Determine the [X, Y] coordinate at the center of the cell enclosing the given text.  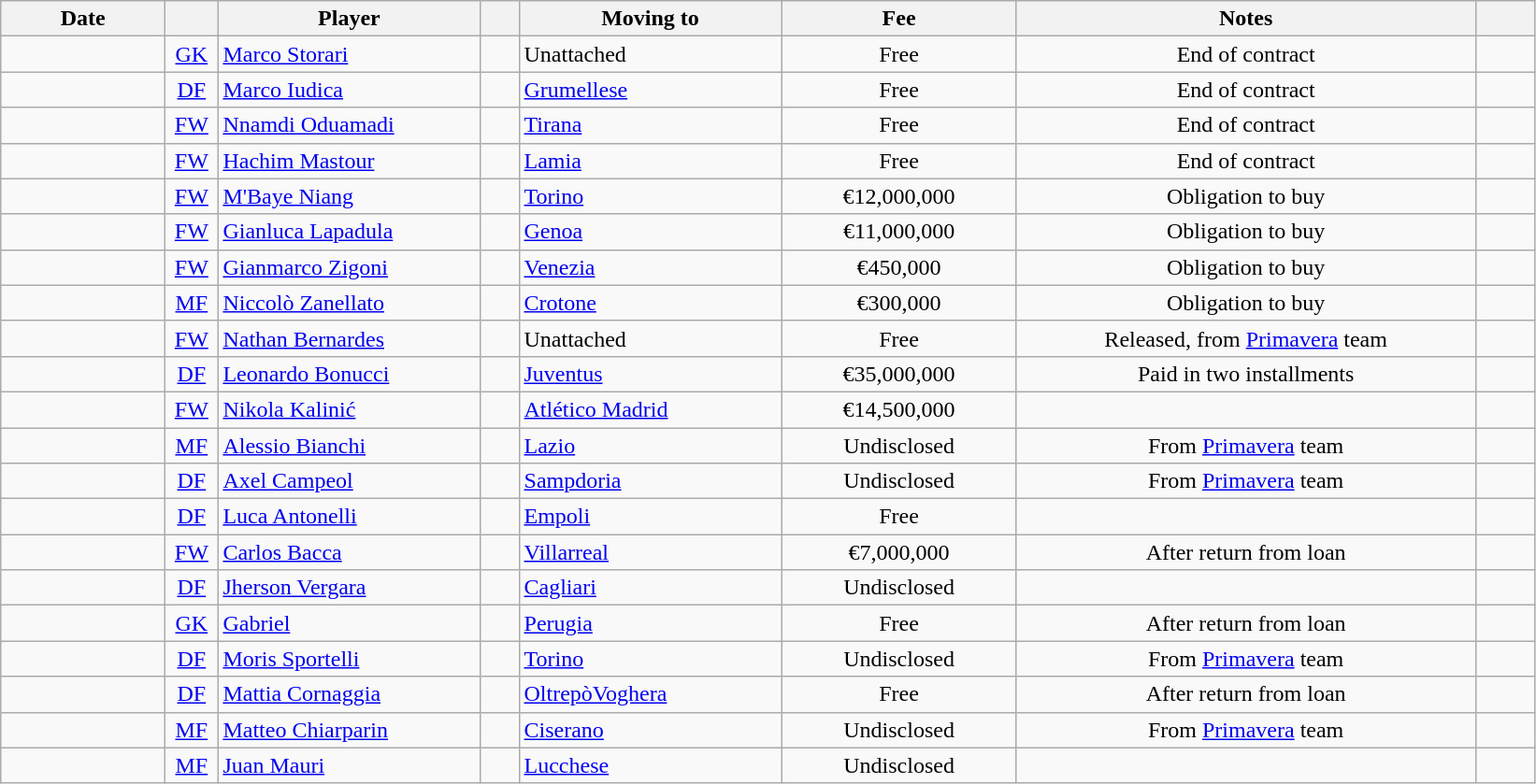
Marco Iudica [350, 90]
Notes [1245, 19]
Perugia [651, 623]
Juan Mauri [350, 765]
Cagliari [651, 588]
€12,000,000 [899, 196]
Nnamdi Oduamadi [350, 125]
Date [83, 19]
Juventus [651, 374]
Hachim Mastour [350, 161]
Moris Sportelli [350, 659]
Matteo Chiarparin [350, 730]
Lamia [651, 161]
Ciserano [651, 730]
Alessio Bianchi [350, 446]
Grumellese [651, 90]
€35,000,000 [899, 374]
Mattia Cornaggia [350, 694]
Moving to [651, 19]
Paid in two installments [1245, 374]
Tirana [651, 125]
Nathan Bernardes [350, 338]
Gianluca Lapadula [350, 232]
Sampdoria [651, 481]
Carlos Bacca [350, 552]
Lazio [651, 446]
Jherson Vergara [350, 588]
Marco Storari [350, 54]
Fee [899, 19]
€14,500,000 [899, 409]
Leonardo Bonucci [350, 374]
Luca Antonelli [350, 517]
Atlético Madrid [651, 409]
Empoli [651, 517]
Venezia [651, 267]
€450,000 [899, 267]
Genoa [651, 232]
Niccolò Zanellato [350, 303]
€300,000 [899, 303]
Villarreal [651, 552]
Lucchese [651, 765]
Gianmarco Zigoni [350, 267]
Gabriel [350, 623]
Released, from Primavera team [1245, 338]
Nikola Kalinić [350, 409]
Crotone [651, 303]
Axel Campeol [350, 481]
€11,000,000 [899, 232]
M'Baye Niang [350, 196]
OltrepòVoghera [651, 694]
€7,000,000 [899, 552]
Player [350, 19]
